Identify which cell holds the provided text, then report its (X, Y) central coordinate. 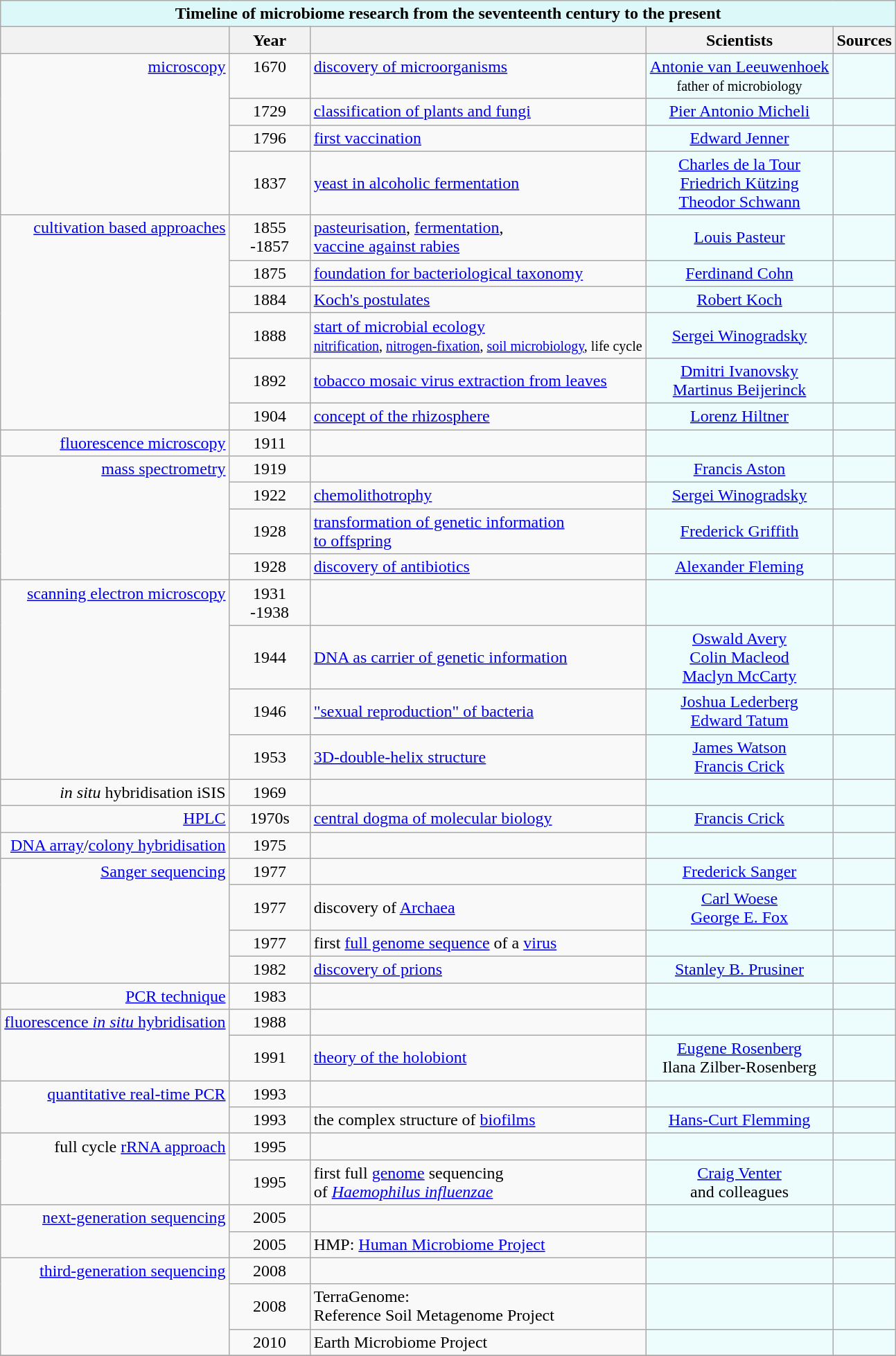
1953 (270, 757)
1969 (270, 792)
tobacco mosaic virus extraction from leaves (478, 380)
1855-1857 (270, 237)
1892 (270, 380)
chemolithotrophy (478, 496)
1670 (270, 76)
theory of the holobiont (478, 1058)
1970s (270, 819)
Francis Crick (739, 819)
concept of the rhizosphere (478, 416)
1919 (270, 469)
foundation for bacteriological taxonomy (478, 273)
transformation of genetic informationto offspring (478, 531)
mass spectrometry (115, 519)
3D-double-helix structure (478, 757)
1911 (270, 443)
1875 (270, 273)
1991 (270, 1058)
Stanley B. Prusiner (739, 969)
1983 (270, 996)
discovery of microorganisms (478, 76)
first full genome sequencingof Haemophilus influenzae (478, 1183)
1931-1938 (270, 603)
microscopy (115, 134)
Charles de la TourFriedrich KützingTheodor Schwann (739, 183)
Edward Jenner (739, 138)
discovery of Archaea (478, 907)
1988 (270, 1023)
James WatsonFrancis Crick (739, 757)
discovery of prions (478, 969)
scanning electron microscopy (115, 679)
Lorenz Hiltner (739, 416)
DNA array/colony hybridisation (115, 845)
Sources (865, 40)
Antonie van Leeuwenhoekfather of microbiology (739, 76)
2010 (270, 1342)
Ferdinand Cohn (739, 273)
1837 (270, 183)
Joshua LederbergEdward Tatum (739, 711)
Francis Aston (739, 469)
1922 (270, 496)
Carl WoeseGeorge E. Fox (739, 907)
the complex structure of biofilms (478, 1120)
1946 (270, 711)
Robert Koch (739, 299)
HMP: Human Microbiome Project (478, 1244)
Louis Pasteur (739, 237)
1975 (270, 845)
discovery of antibiotics (478, 567)
Frederick Griffith (739, 531)
Dmitri IvanovskyMartinus Beijerinck (739, 380)
"sexual reproduction" of bacteria (478, 711)
third-generation sequencing (115, 1306)
quantitative real-time PCR (115, 1107)
Eugene RosenbergIlana Zilber-Rosenberg (739, 1058)
classification of plants and fungi (478, 112)
Timeline of microbiome research from the seventeenth century to the present (448, 14)
1944 (270, 657)
1982 (270, 969)
Hans-Curt Flemming (739, 1120)
full cycle rRNA approach (115, 1169)
Scientists (739, 40)
1904 (270, 416)
next-generation sequencing (115, 1231)
cultivation based approaches (115, 322)
1884 (270, 299)
1729 (270, 112)
Pier Antonio Micheli (739, 112)
central dogma of molecular biology (478, 819)
pasteurisation, fermentation,vaccine against rabies (478, 237)
fluorescence microscopy (115, 443)
Frederick Sanger (739, 871)
in situ hybridisation iSIS (115, 792)
Craig Venterand colleagues (739, 1183)
yeast in alcoholic fermentation (478, 183)
PCR technique (115, 996)
TerraGenome:Reference Soil Metagenome Project (478, 1306)
Year (270, 40)
DNA as carrier of genetic information (478, 657)
start of microbial ecologynitrification, nitrogen-fixation, soil microbiology, life cycle (478, 336)
Earth Microbiome Project (478, 1342)
Oswald AveryColin MacleodMaclyn McCarty (739, 657)
HPLC (115, 819)
Sanger sequencing (115, 921)
Koch's postulates (478, 299)
1796 (270, 138)
first vaccination (478, 138)
Alexander Fleming (739, 567)
fluorescence in situ hybridisation (115, 1045)
1888 (270, 336)
first full genome sequence of a virus (478, 943)
